For the text-containing cell, return its midpoint in [X, Y] coordinate format. 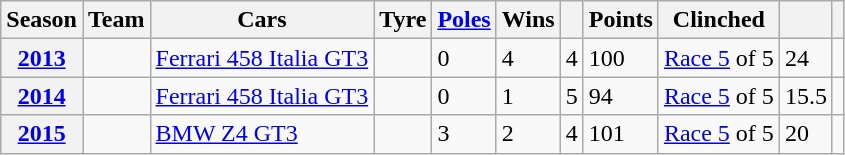
3 [464, 134]
Season [42, 20]
2013 [42, 58]
Clinched [718, 20]
Poles [464, 20]
Team [116, 20]
5 [572, 96]
BMW Z4 GT3 [262, 134]
Tyre [403, 20]
101 [620, 134]
2014 [42, 96]
1 [528, 96]
Cars [262, 20]
2 [528, 134]
15.5 [806, 96]
Points [620, 20]
2015 [42, 134]
20 [806, 134]
24 [806, 58]
94 [620, 96]
100 [620, 58]
Wins [528, 20]
